Search for the cell housing the specified text and yield its [X, Y] center coordinate. 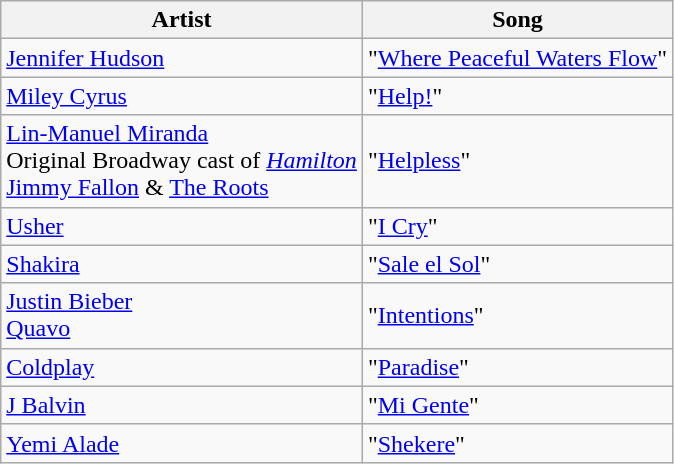
"Help!" [517, 96]
Usher [182, 226]
Justin BieberQuavo [182, 316]
Lin-Manuel MirandaOriginal Broadway cast of HamiltonJimmy Fallon & The Roots [182, 161]
"Where Peaceful Waters Flow" [517, 58]
Miley Cyrus [182, 96]
J Balvin [182, 405]
Shakira [182, 264]
"Helpless" [517, 161]
"Intentions" [517, 316]
Artist [182, 20]
Jennifer Hudson [182, 58]
"Mi Gente" [517, 405]
Song [517, 20]
Yemi Alade [182, 443]
"Sale el Sol" [517, 264]
"Paradise" [517, 367]
"Shekere" [517, 443]
"I Cry" [517, 226]
Coldplay [182, 367]
